Locate the cell with the specified text and output its [X, Y] center coordinate. 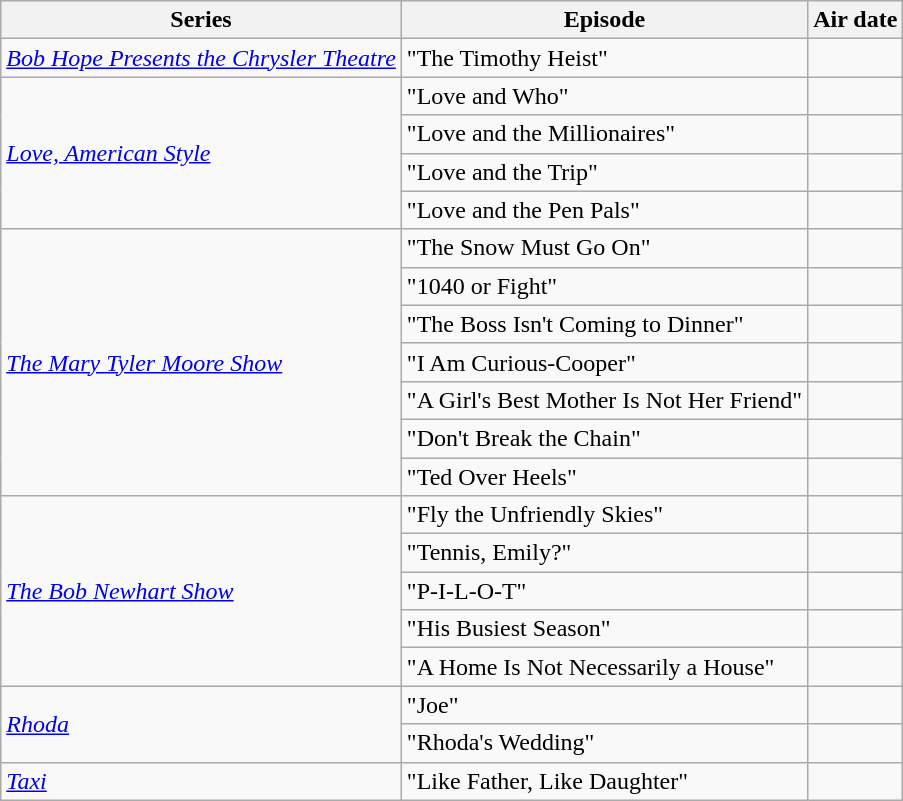
"The Timothy Heist" [604, 58]
"Ted Over Heels" [604, 477]
Taxi [202, 781]
The Bob Newhart Show [202, 591]
Episode [604, 20]
"Love and the Trip" [604, 172]
"Like Father, Like Daughter" [604, 781]
"Tennis, Emily?" [604, 553]
Bob Hope Presents the Chrysler Theatre [202, 58]
"Don't Break the Chain" [604, 438]
"A Home Is Not Necessarily a House" [604, 667]
"1040 or Fight" [604, 286]
"P-I-L-O-T" [604, 591]
"The Snow Must Go On" [604, 248]
"A Girl's Best Mother Is Not Her Friend" [604, 400]
"His Busiest Season" [604, 629]
Love, American Style [202, 153]
"Fly the Unfriendly Skies" [604, 515]
"Love and Who" [604, 96]
The Mary Tyler Moore Show [202, 362]
"The Boss Isn't Coming to Dinner" [604, 324]
"Love and the Millionaires" [604, 134]
"Love and the Pen Pals" [604, 210]
Series [202, 20]
Air date [856, 20]
"I Am Curious-Cooper" [604, 362]
"Rhoda's Wedding" [604, 743]
Rhoda [202, 724]
"Joe" [604, 705]
